Locate the cell with the specified text and output its (X, Y) center coordinate. 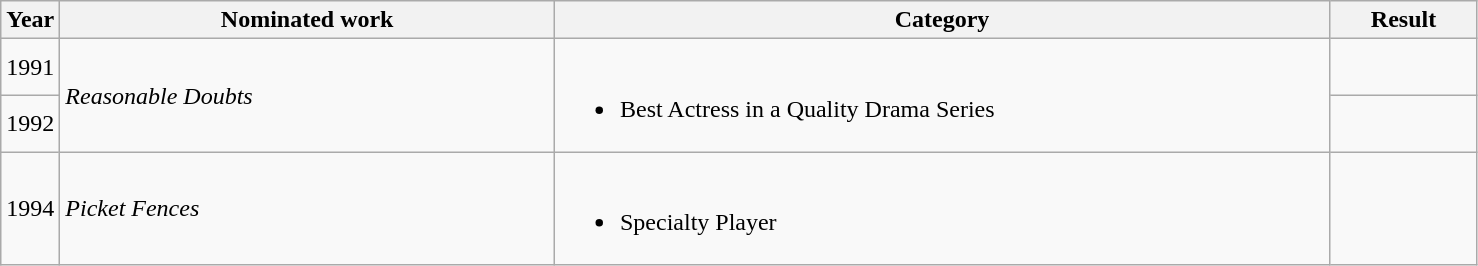
Best Actress in a Quality Drama Series (942, 96)
1994 (30, 208)
Reasonable Doubts (308, 96)
Nominated work (308, 20)
Category (942, 20)
1992 (30, 124)
Year (30, 20)
Picket Fences (308, 208)
Specialty Player (942, 208)
Result (1404, 20)
1991 (30, 68)
